From the cell containing the given text, extract its center point as [x, y] coordinate. 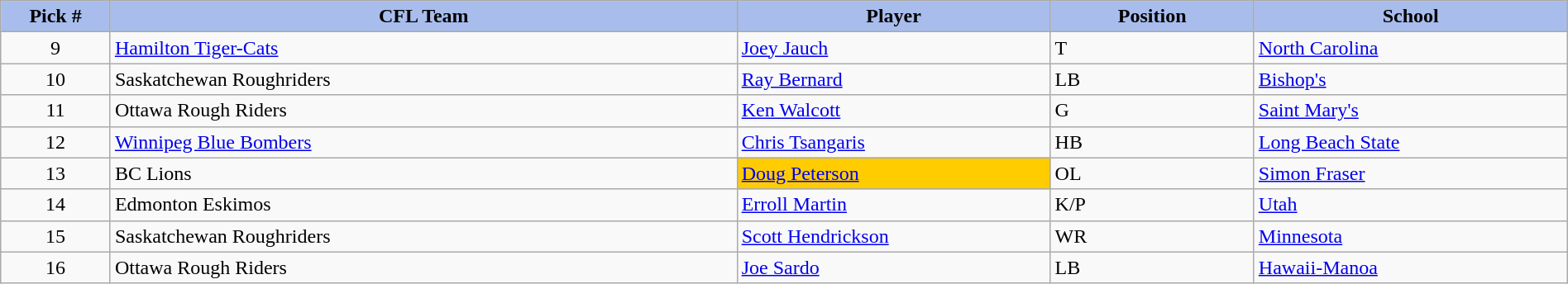
WR [1152, 236]
Erroll Martin [893, 205]
Long Beach State [1411, 142]
Pick # [56, 17]
Doug Peterson [893, 173]
Scott Hendrickson [893, 236]
Position [1152, 17]
School [1411, 17]
Edmonton Eskimos [423, 205]
16 [56, 267]
CFL Team [423, 17]
Hamilton Tiger-Cats [423, 48]
G [1152, 111]
HB [1152, 142]
OL [1152, 173]
12 [56, 142]
Player [893, 17]
Saint Mary's [1411, 111]
Ray Bernard [893, 79]
Hawaii-Manoa [1411, 267]
North Carolina [1411, 48]
10 [56, 79]
Utah [1411, 205]
Simon Fraser [1411, 173]
13 [56, 173]
Winnipeg Blue Bombers [423, 142]
14 [56, 205]
T [1152, 48]
11 [56, 111]
9 [56, 48]
Chris Tsangaris [893, 142]
Joe Sardo [893, 267]
15 [56, 236]
Ken Walcott [893, 111]
K/P [1152, 205]
Joey Jauch [893, 48]
Minnesota [1411, 236]
BC Lions [423, 173]
Bishop's [1411, 79]
